Find where the given text appears and provide that cell's center as [X, Y] coordinate. 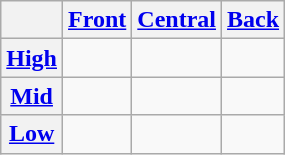
Back [254, 20]
Mid [32, 96]
High [32, 58]
Central [177, 20]
Front [98, 20]
Low [32, 134]
